Capture the cell that displays the provided text and extract its [x, y] central coordinate. 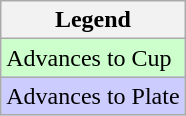
Advances to Plate [93, 96]
Legend [93, 20]
Advances to Cup [93, 58]
